Scan for the cell matching the given text and deliver its (X, Y) coordinate at center. 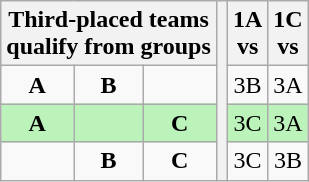
1Avs (247, 34)
Third-placed teamsqualify from groups (109, 34)
1Cvs (288, 34)
